Locate the cell with the specified text and output its (X, Y) center coordinate. 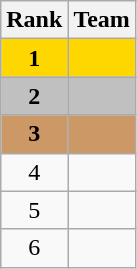
1 (34, 58)
Team (102, 20)
6 (34, 248)
5 (34, 210)
2 (34, 96)
4 (34, 172)
Rank (34, 20)
3 (34, 134)
